For the text-containing cell, return its midpoint in [x, y] coordinate format. 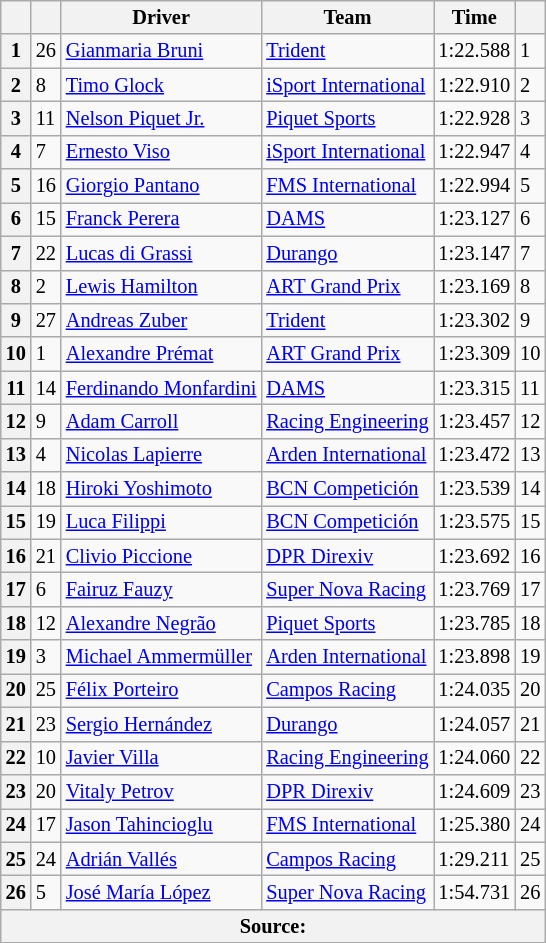
1:22.588 [475, 51]
Adrián Vallés [162, 859]
1:24.060 [475, 758]
Clivio Piccione [162, 556]
Jason Tahincioglu [162, 825]
1:23.785 [475, 623]
1:23.457 [475, 421]
Javier Villa [162, 758]
1:23.898 [475, 657]
Fairuz Fauzy [162, 589]
Ernesto Viso [162, 152]
Lewis Hamilton [162, 287]
Adam Carroll [162, 421]
Vitaly Petrov [162, 791]
José María López [162, 892]
Hiroki Yoshimoto [162, 489]
1:23.147 [475, 253]
Lucas di Grassi [162, 253]
Nicolas Lapierre [162, 455]
Ferdinando Monfardini [162, 388]
Andreas Zuber [162, 320]
1:23.309 [475, 354]
Michael Ammermüller [162, 657]
1:23.315 [475, 388]
Driver [162, 17]
Alexandre Negrão [162, 623]
Félix Porteiro [162, 690]
1:23.769 [475, 589]
Gianmaria Bruni [162, 51]
1:54.731 [475, 892]
1:29.211 [475, 859]
1:24.057 [475, 724]
1:23.302 [475, 320]
1:22.910 [475, 85]
Time [475, 17]
Giorgio Pantano [162, 186]
27 [46, 320]
1:24.035 [475, 690]
1:22.928 [475, 118]
Sergio Hernández [162, 724]
1:23.692 [475, 556]
Timo Glock [162, 85]
1:23.169 [475, 287]
1:23.472 [475, 455]
Alexandre Prémat [162, 354]
Luca Filippi [162, 522]
1:23.575 [475, 522]
Source: [273, 926]
1:25.380 [475, 825]
Team [347, 17]
1:23.539 [475, 489]
1:22.994 [475, 186]
Nelson Piquet Jr. [162, 118]
1:23.127 [475, 219]
1:24.609 [475, 791]
1:22.947 [475, 152]
Franck Perera [162, 219]
